Detect which cell encompasses the target text, then output its (x, y) center coordinate. 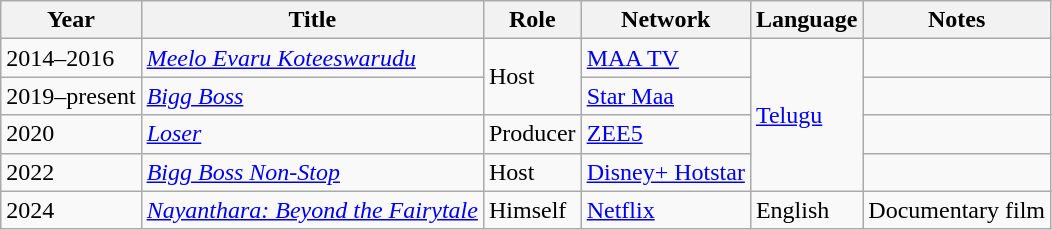
Netflix (666, 210)
Himself (532, 210)
Title (312, 20)
Bigg Boss Non-Stop (312, 172)
2022 (71, 172)
Network (666, 20)
Language (806, 20)
Notes (957, 20)
Disney+ Hotstar (666, 172)
2019–present (71, 96)
Meelo Evaru Koteeswarudu (312, 58)
English (806, 210)
2020 (71, 134)
Telugu (806, 115)
Loser (312, 134)
Documentary film (957, 210)
Year (71, 20)
2014–2016 (71, 58)
Nayanthara: Beyond the Fairytale (312, 210)
Producer (532, 134)
Star Maa (666, 96)
Bigg Boss (312, 96)
Role (532, 20)
MAA TV (666, 58)
ZEE5 (666, 134)
2024 (71, 210)
